Scan for the cell matching the given text and deliver its [x, y] coordinate at center. 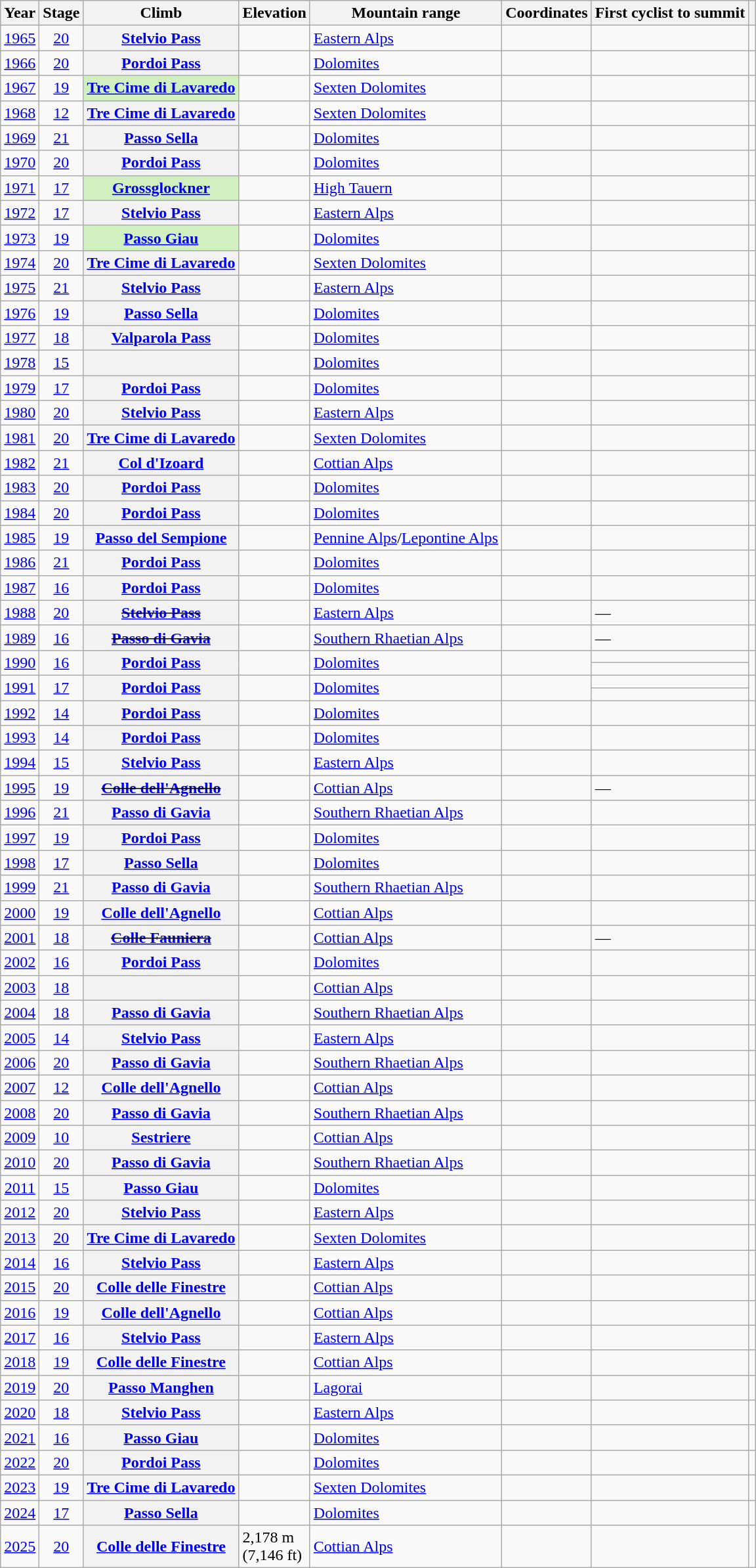
1965 [20, 38]
Sestriere [161, 1138]
1985 [20, 538]
2023 [20, 1487]
Pennine Alps/Lepontine Alps [406, 538]
Year [20, 13]
2006 [20, 1062]
Grossglockner [161, 188]
2005 [20, 1037]
Lagorai [406, 1387]
1986 [20, 563]
1987 [20, 588]
1977 [20, 338]
1993 [20, 738]
1992 [20, 712]
1980 [20, 413]
1967 [20, 88]
2019 [20, 1387]
Valparola Pass [161, 338]
1997 [20, 838]
2001 [20, 938]
1973 [20, 238]
2024 [20, 1512]
2009 [20, 1138]
1981 [20, 438]
Coordinates [547, 13]
2000 [20, 913]
2003 [20, 988]
1978 [20, 363]
2002 [20, 963]
2013 [20, 1238]
2018 [20, 1362]
2017 [20, 1338]
1969 [20, 138]
1989 [20, 638]
2022 [20, 1462]
2004 [20, 1013]
1975 [20, 288]
2020 [20, 1412]
Passo Manghen [161, 1387]
2025 [20, 1547]
2015 [20, 1288]
2008 [20, 1113]
2012 [20, 1213]
2007 [20, 1087]
1994 [20, 763]
1970 [20, 163]
Mountain range [406, 13]
Colle Fauniera [161, 938]
Elevation [274, 13]
1982 [20, 463]
2010 [20, 1163]
1988 [20, 613]
1976 [20, 313]
1972 [20, 213]
2011 [20, 1188]
Col d'Izoard [161, 463]
2016 [20, 1313]
2014 [20, 1263]
1991 [20, 687]
2021 [20, 1437]
Climb [161, 13]
1971 [20, 188]
First cyclist to summit [670, 13]
10 [62, 1138]
2,178 m(7,146 ft) [274, 1547]
1995 [20, 788]
High Tauern [406, 188]
1979 [20, 388]
1996 [20, 813]
Stage [62, 13]
1974 [20, 263]
1999 [20, 888]
1998 [20, 863]
1968 [20, 113]
Passo del Sempione [161, 538]
1983 [20, 488]
1990 [20, 663]
1966 [20, 63]
1984 [20, 513]
